Determine the (X, Y) coordinate at the center of the cell enclosing the given text.  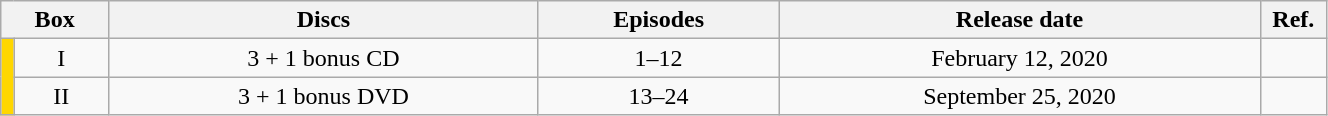
3 + 1 bonus CD (324, 58)
Ref. (1293, 20)
I (62, 58)
II (62, 96)
3 + 1 bonus DVD (324, 96)
September 25, 2020 (1020, 96)
Box (55, 20)
Discs (324, 20)
Episodes (658, 20)
13–24 (658, 96)
February 12, 2020 (1020, 58)
Release date (1020, 20)
1–12 (658, 58)
